Extract the (X, Y) coordinate from the center of the cell holding the provided text.  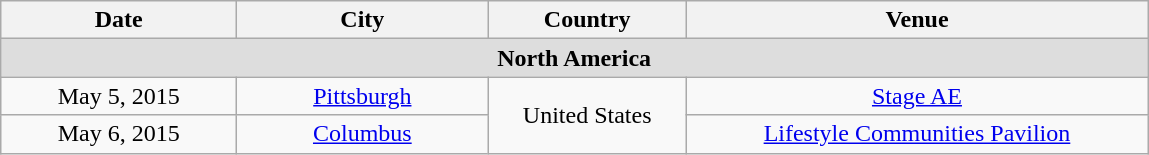
Venue (916, 20)
United States (588, 115)
Country (588, 20)
May 5, 2015 (119, 96)
Stage AE (916, 96)
North America (574, 58)
City (362, 20)
May 6, 2015 (119, 134)
Columbus (362, 134)
Lifestyle Communities Pavilion (916, 134)
Date (119, 20)
Pittsburgh (362, 96)
